Output the [x, y] coordinate of the center of the cell containing the given text.  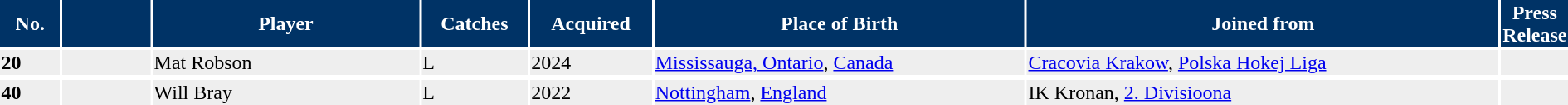
Mat Robson [285, 62]
IK Kronan, 2. Divisioona [1263, 92]
Press Release [1535, 23]
40 [30, 92]
Will Bray [285, 92]
Cracovia Krakow, Polska Hokej Liga [1263, 62]
No. [30, 23]
Nottingham, England [840, 92]
Place of Birth [840, 23]
20 [30, 62]
2022 [591, 92]
Acquired [591, 23]
2024 [591, 62]
Player [285, 23]
Joined from [1263, 23]
Catches [475, 23]
Mississauga, Ontario, Canada [840, 62]
